Capture the cell that displays the provided text and extract its (X, Y) central coordinate. 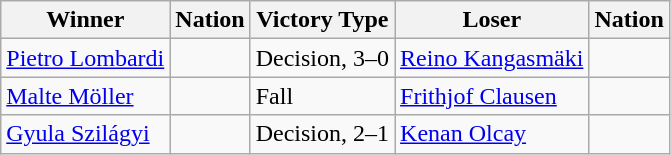
Kenan Olcay (492, 134)
Winner (86, 20)
Decision, 2–1 (322, 134)
Pietro Lombardi (86, 58)
Victory Type (322, 20)
Gyula Szilágyi (86, 134)
Reino Kangasmäki (492, 58)
Frithjof Clausen (492, 96)
Fall (322, 96)
Decision, 3–0 (322, 58)
Malte Möller (86, 96)
Loser (492, 20)
